Return the [X, Y] coordinate for the center point of the cell that contains the specified text.  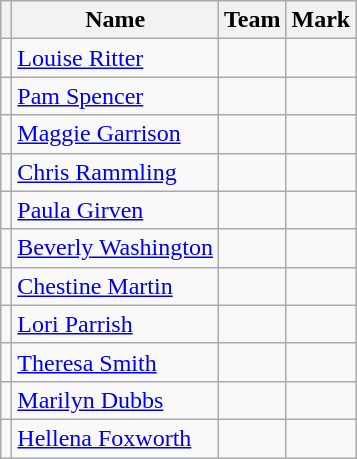
Hellena Foxworth [116, 438]
Paula Girven [116, 210]
Name [116, 20]
Pam Spencer [116, 96]
Marilyn Dubbs [116, 400]
Team [252, 20]
Chris Rammling [116, 172]
Mark [321, 20]
Beverly Washington [116, 248]
Chestine Martin [116, 286]
Theresa Smith [116, 362]
Louise Ritter [116, 58]
Lori Parrish [116, 324]
Maggie Garrison [116, 134]
